Provide the (x, y) coordinate of the cell's center where the given text is located.  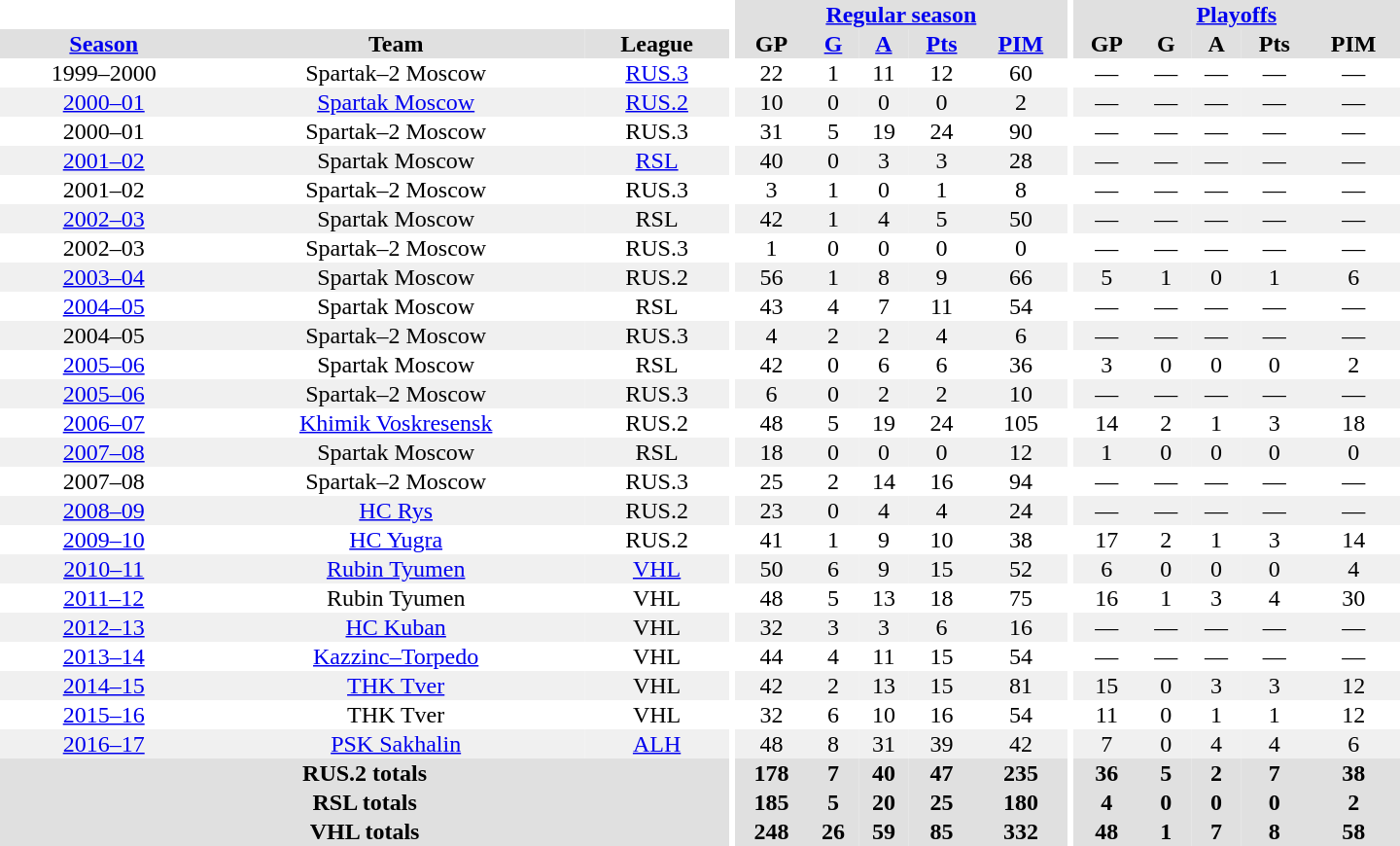
2003–04 (103, 277)
39 (941, 744)
66 (1021, 277)
Regular season (901, 15)
43 (772, 306)
2013–14 (103, 656)
Team (395, 44)
2009–10 (103, 540)
2006–07 (103, 423)
Kazzinc–Torpedo (395, 656)
2016–17 (103, 744)
26 (833, 831)
47 (941, 773)
HC Kuban (395, 627)
2012–13 (103, 627)
75 (1021, 598)
178 (772, 773)
Playoffs (1237, 15)
81 (1021, 686)
59 (884, 831)
105 (1021, 423)
28 (1021, 160)
1999–2000 (103, 73)
2011–12 (103, 598)
2008–09 (103, 511)
248 (772, 831)
58 (1353, 831)
2014–15 (103, 686)
Season (103, 44)
20 (884, 802)
52 (1021, 569)
94 (1021, 481)
60 (1021, 73)
44 (772, 656)
180 (1021, 802)
90 (1021, 131)
RSL totals (365, 802)
PSK Sakhalin (395, 744)
332 (1021, 831)
185 (772, 802)
ALH (657, 744)
RUS.2 totals (365, 773)
30 (1353, 598)
22 (772, 73)
85 (941, 831)
2010–11 (103, 569)
41 (772, 540)
17 (1106, 540)
VHL totals (365, 831)
2015–16 (103, 715)
56 (772, 277)
Khimik Voskresensk (395, 423)
HC Yugra (395, 540)
HC Rys (395, 511)
League (657, 44)
23 (772, 511)
235 (1021, 773)
